Detect which cell encompasses the target text, then output its [x, y] center coordinate. 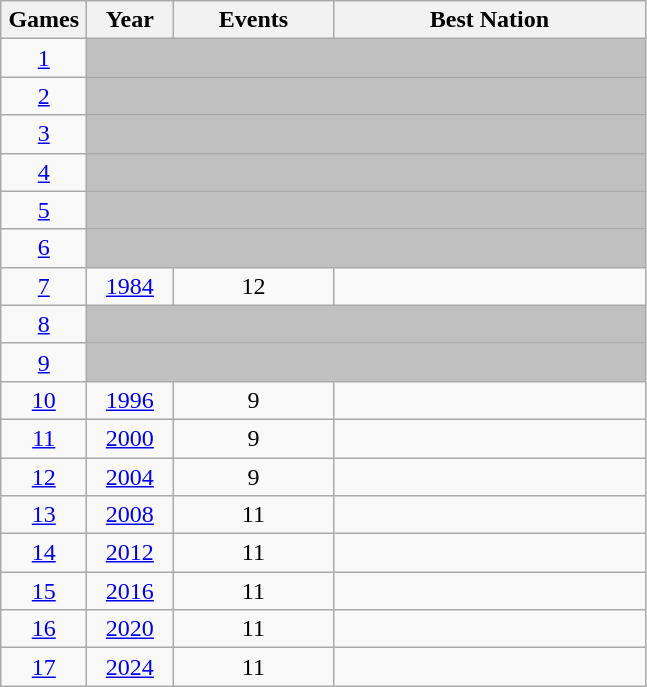
Best Nation [490, 20]
2024 [130, 667]
8 [44, 324]
5 [44, 210]
10 [44, 400]
2020 [130, 629]
16 [44, 629]
Year [130, 20]
13 [44, 515]
1 [44, 58]
3 [44, 134]
2008 [130, 515]
1984 [130, 286]
2 [44, 96]
2004 [130, 477]
14 [44, 553]
6 [44, 248]
1996 [130, 400]
2012 [130, 553]
7 [44, 286]
Events [254, 20]
4 [44, 172]
15 [44, 591]
17 [44, 667]
2016 [130, 591]
Games [44, 20]
2000 [130, 438]
